Scan for the cell matching the given text and deliver its [X, Y] coordinate at center. 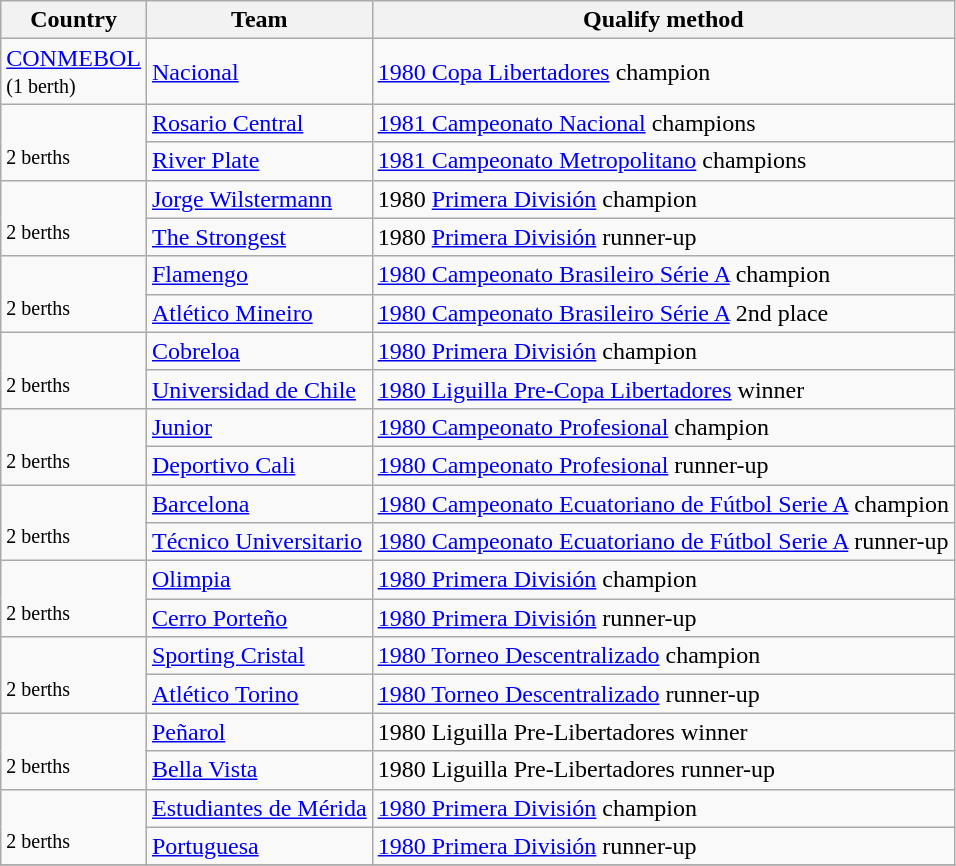
1980 Liguilla Pre-Libertadores runner-up [663, 770]
Jorge Wilstermann [259, 199]
1980 Campeonato Brasileiro Série A 2nd place [663, 313]
Nacional [259, 72]
Cerro Porteño [259, 618]
Country [74, 20]
The Strongest [259, 237]
1981 Campeonato Nacional champions [663, 123]
1980 Campeonato Ecuatoriano de Fútbol Serie A champion [663, 503]
Qualify method [663, 20]
Olimpia [259, 580]
Junior [259, 427]
Rosario Central [259, 123]
1980 Campeonato Profesional runner-up [663, 465]
1981 Campeonato Metropolitano champions [663, 161]
1980 Copa Libertadores champion [663, 72]
1980 Liguilla Pre-Copa Libertadores winner [663, 389]
Peñarol [259, 732]
Estudiantes de Mérida [259, 808]
Barcelona [259, 503]
Deportivo Cali [259, 465]
Flamengo [259, 275]
Sporting Cristal [259, 656]
Universidad de Chile [259, 389]
Team [259, 20]
Cobreloa [259, 351]
Atlético Torino [259, 694]
Portuguesa [259, 846]
River Plate [259, 161]
Bella Vista [259, 770]
1980 Campeonato Ecuatoriano de Fútbol Serie A runner-up [663, 542]
Atlético Mineiro [259, 313]
CONMEBOL(1 berth) [74, 72]
1980 Liguilla Pre-Libertadores winner [663, 732]
1980 Torneo Descentralizado champion [663, 656]
1980 Campeonato Profesional champion [663, 427]
Técnico Universitario [259, 542]
1980 Torneo Descentralizado runner-up [663, 694]
1980 Campeonato Brasileiro Série A champion [663, 275]
